Identify which cell holds the provided text, then report its (x, y) central coordinate. 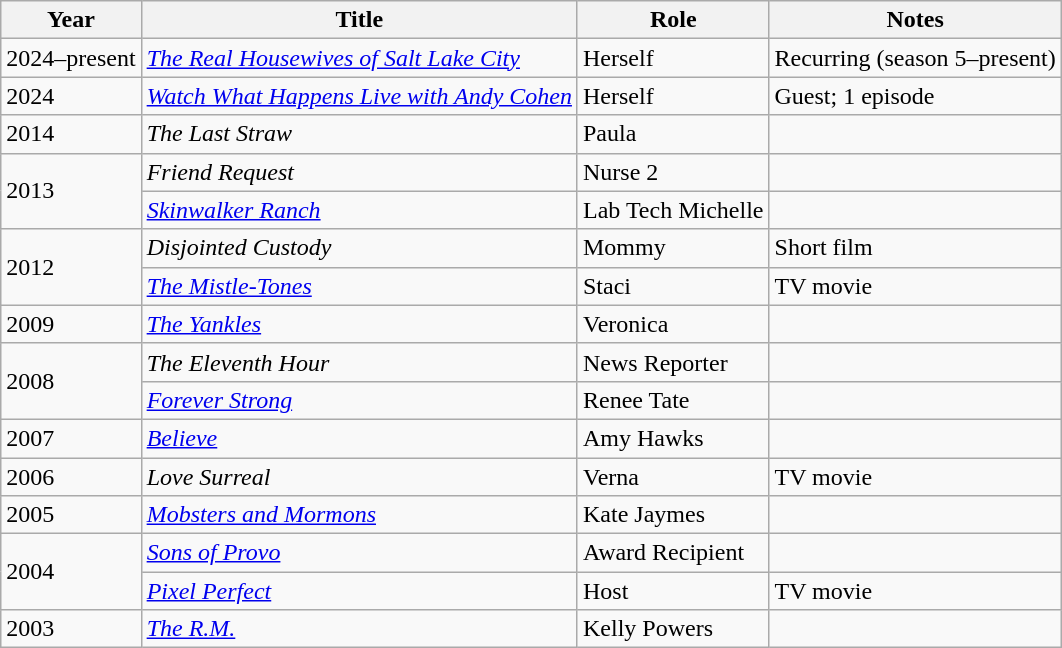
Host (673, 591)
Notes (915, 20)
Award Recipient (673, 553)
2024 (71, 96)
Veronica (673, 324)
Year (71, 20)
Lab Tech Michelle (673, 210)
Renee Tate (673, 400)
Disjointed Custody (359, 248)
2007 (71, 438)
2008 (71, 381)
Kelly Powers (673, 629)
Forever Strong (359, 400)
Amy Hawks (673, 438)
2003 (71, 629)
2005 (71, 515)
2004 (71, 572)
Kate Jaymes (673, 515)
Love Surreal (359, 477)
The Yankles (359, 324)
Paula (673, 134)
Friend Request (359, 172)
The Mistle-Tones (359, 286)
2014 (71, 134)
Pixel Perfect (359, 591)
Recurring (season 5–present) (915, 58)
Mommy (673, 248)
The Real Housewives of Salt Lake City (359, 58)
2013 (71, 191)
The R.M. (359, 629)
Title (359, 20)
2006 (71, 477)
Mobsters and Mormons (359, 515)
Sons of Provo (359, 553)
The Last Straw (359, 134)
News Reporter (673, 362)
Short film (915, 248)
Guest; 1 episode (915, 96)
Verna (673, 477)
Role (673, 20)
The Eleventh Hour (359, 362)
2012 (71, 267)
2024–present (71, 58)
Staci (673, 286)
2009 (71, 324)
Skinwalker Ranch (359, 210)
Nurse 2 (673, 172)
Watch What Happens Live with Andy Cohen (359, 96)
Believe (359, 438)
